Return the (x, y) coordinate for the center point of the cell that contains the specified text.  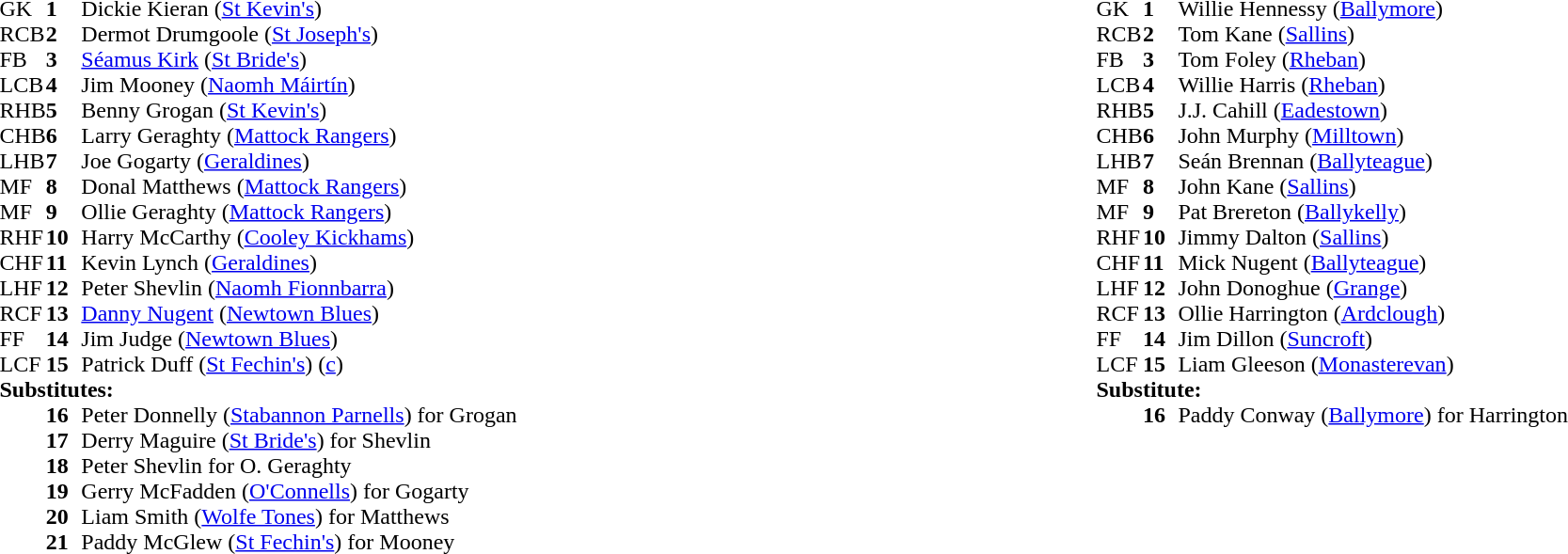
Joe Gogarty (Geraldines) (299, 162)
J.J. Cahill (Eadestown) (1373, 111)
Kevin Lynch (Geraldines) (299, 263)
Peter Donnelly (Stabannon Parnells) for Grogan (299, 416)
Seán Brennan (Ballyteague) (1373, 162)
Gerry McFadden (O'Connells) for Gogarty (299, 491)
Larry Geraghty (Mattock Rangers) (299, 135)
Paddy Conway (Ballymore) for Harrington (1373, 416)
Séamus Kirk (St Bride's) (299, 60)
Danny Nugent (Newtown Blues) (299, 314)
Peter Shevlin for O. Geraghty (299, 467)
Donal Matthews (Mattock Rangers) (299, 186)
Liam Gleeson (Monasterevan) (1373, 365)
Harry McCarthy (Cooley Kickhams) (299, 237)
17 (64, 440)
Dermot Drumgoole (St Joseph's) (299, 34)
Patrick Duff (St Fechin's) (c) (299, 365)
Tom Foley (Rheban) (1373, 60)
Substitute: (1332, 389)
John Donoghue (Grange) (1373, 288)
John Murphy (Milltown) (1373, 135)
Jimmy Dalton (Sallins) (1373, 237)
21 (64, 542)
Substitutes: (259, 389)
Derry Maguire (St Bride's) for Shevlin (299, 440)
Benny Grogan (St Kevin's) (299, 111)
Liam Smith (Wolfe Tones) for Matthews (299, 517)
20 (64, 517)
John Kane (Sallins) (1373, 186)
19 (64, 491)
Pat Brereton (Ballykelly) (1373, 213)
Ollie Geraghty (Mattock Rangers) (299, 213)
Jim Dillon (Suncroft) (1373, 339)
Peter Shevlin (Naomh Fionnbarra) (299, 288)
Jim Judge (Newtown Blues) (299, 339)
18 (64, 467)
Mick Nugent (Ballyteague) (1373, 263)
Ollie Harrington (Ardclough) (1373, 314)
Willie Harris (Rheban) (1373, 85)
Paddy McGlew (St Fechin's) for Mooney (299, 542)
Tom Kane (Sallins) (1373, 34)
Jim Mooney (Naomh Máirtín) (299, 85)
